Detect which cell encompasses the target text, then output its (x, y) center coordinate. 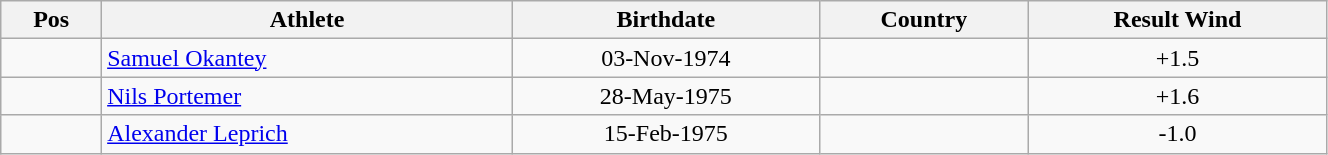
Alexander Leprich (308, 134)
28-May-1975 (666, 96)
Birthdate (666, 20)
Nils Portemer (308, 96)
Country (924, 20)
Samuel Okantey (308, 58)
03-Nov-1974 (666, 58)
-1.0 (1178, 134)
+1.6 (1178, 96)
15-Feb-1975 (666, 134)
Athlete (308, 20)
Pos (52, 20)
Result Wind (1178, 20)
+1.5 (1178, 58)
